From the cell containing the given text, extract its center point as [X, Y] coordinate. 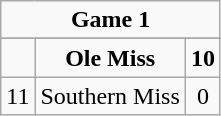
Ole Miss [110, 58]
Southern Miss [110, 96]
Game 1 [111, 20]
0 [202, 96]
11 [18, 96]
10 [202, 58]
